Extract the [X, Y] coordinate from the center of the cell holding the provided text.  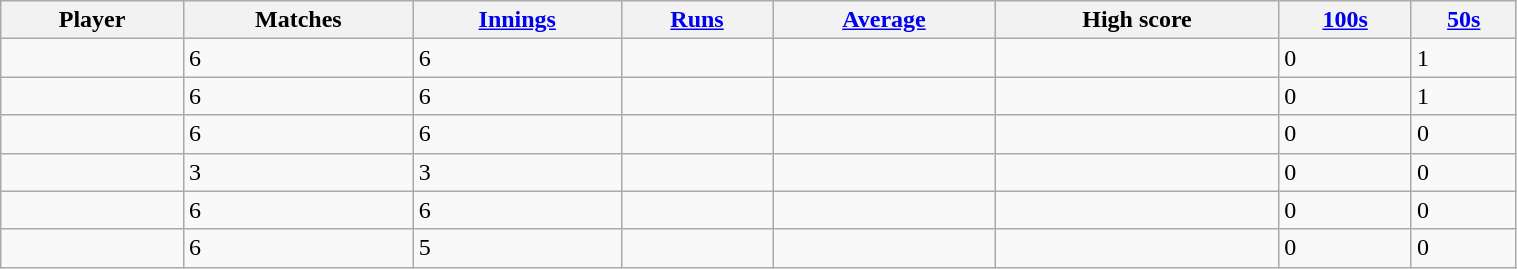
High score [1137, 20]
Matches [298, 20]
5 [517, 248]
100s [1346, 20]
Innings [517, 20]
50s [1464, 20]
Average [884, 20]
Player [92, 20]
Runs [697, 20]
